Identify which cell holds the provided text, then report its [x, y] central coordinate. 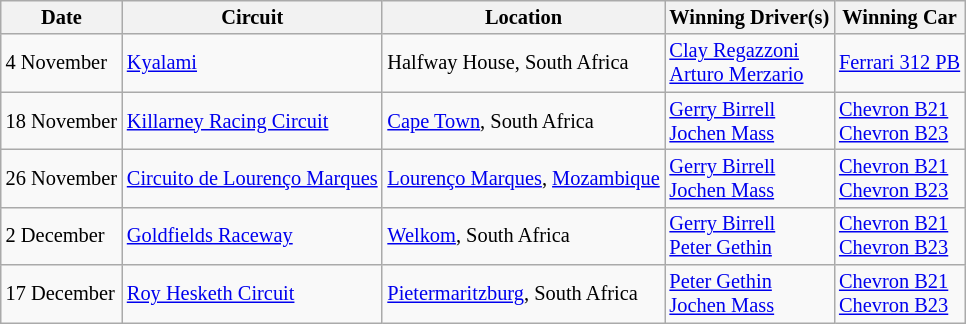
Cape Town, South Africa [523, 121]
Winning Car [900, 17]
Winning Driver(s) [750, 17]
Location [523, 17]
Goldfields Raceway [252, 236]
17 December [62, 294]
Ferrari 312 PB [900, 63]
18 November [62, 121]
Kyalami [252, 63]
Date [62, 17]
26 November [62, 178]
Roy Hesketh Circuit [252, 294]
4 November [62, 63]
Killarney Racing Circuit [252, 121]
2 December [62, 236]
Lourenço Marques, Mozambique [523, 178]
Halfway House, South Africa [523, 63]
Circuito de Lourenço Marques [252, 178]
Circuit [252, 17]
Clay Regazzoni Arturo Merzario [750, 63]
Peter Gethin Jochen Mass [750, 294]
Welkom, South Africa [523, 236]
Pietermaritzburg, South Africa [523, 294]
Gerry Birrell Peter Gethin [750, 236]
